Detect which cell encompasses the target text, then output its [X, Y] center coordinate. 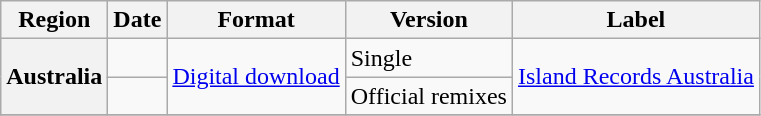
Island Records Australia [636, 77]
Date [138, 20]
Format [256, 20]
Version [428, 20]
Single [428, 58]
Region [54, 20]
Official remixes [428, 96]
Digital download [256, 77]
Label [636, 20]
Australia [54, 77]
